Find where the given text appears and provide that cell's center as (x, y) coordinate. 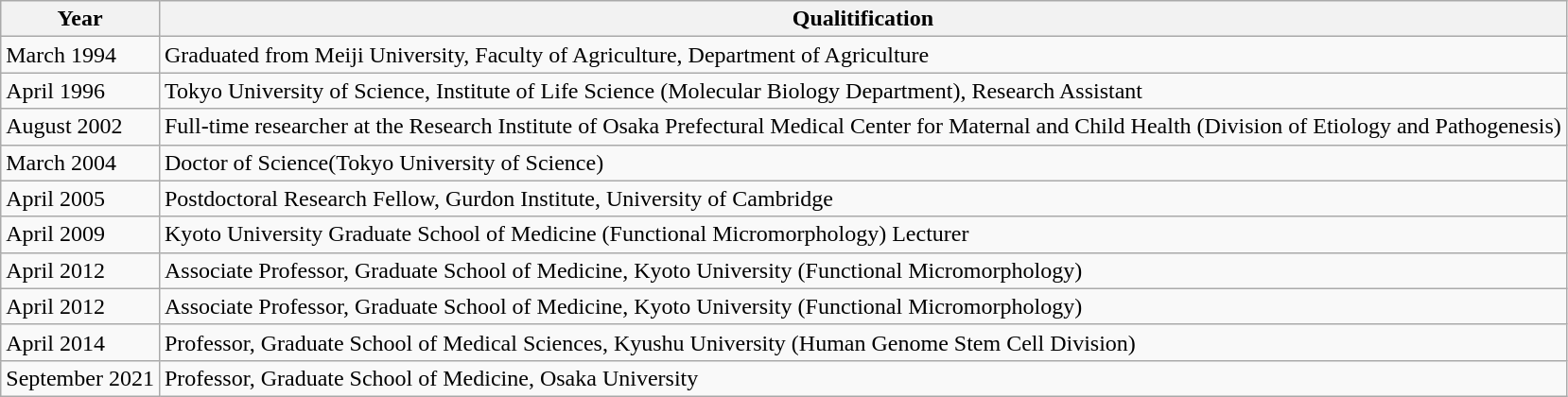
August 2002 (80, 127)
March 1994 (80, 55)
April 2009 (80, 234)
Tokyo University of Science, Institute of Life Science (Molecular Biology Department), Research Assistant (862, 91)
Kyoto University Graduate School of Medicine (Functional Micromorphology) Lecturer (862, 234)
April 2014 (80, 342)
April 1996 (80, 91)
Professor, Graduate School of Medical Sciences, Kyushu University (Human Genome Stem Cell Division) (862, 342)
Professor, Graduate School of Medicine, Osaka University (862, 378)
September 2021 (80, 378)
Doctor of Science(Tokyo University of Science) (862, 163)
Postdoctoral Research Fellow, Gurdon Institute, University of Cambridge (862, 198)
Graduated from Meiji University, Faculty of Agriculture, Department of Agriculture (862, 55)
Qualitification (862, 19)
March 2004 (80, 163)
Year (80, 19)
April 2005 (80, 198)
